Pinpoint the cell where the given text exists, returning its (X, Y) midpoint coordinate. 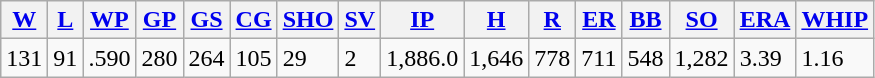
BB (646, 20)
WP (110, 20)
GS (206, 20)
W (24, 20)
H (496, 20)
SHO (308, 20)
131 (24, 58)
ER (599, 20)
1,886.0 (422, 58)
IP (422, 20)
1.16 (835, 58)
548 (646, 58)
280 (160, 58)
R (552, 20)
L (66, 20)
711 (599, 58)
264 (206, 58)
2 (360, 58)
778 (552, 58)
1,646 (496, 58)
ERA (765, 20)
3.39 (765, 58)
SV (360, 20)
WHIP (835, 20)
29 (308, 58)
GP (160, 20)
1,282 (702, 58)
105 (254, 58)
.590 (110, 58)
SO (702, 20)
CG (254, 20)
91 (66, 58)
